Detect which cell encompasses the target text, then output its (X, Y) center coordinate. 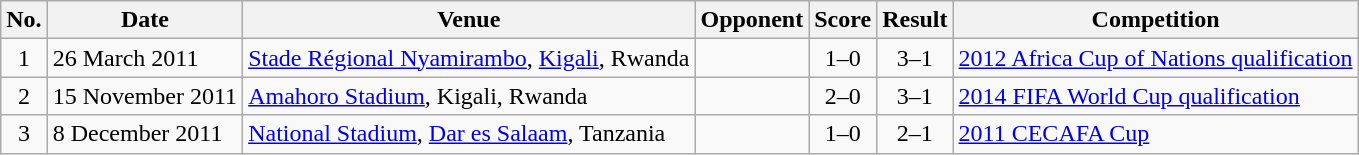
Venue (469, 20)
Score (843, 20)
8 December 2011 (144, 134)
Result (915, 20)
Amahoro Stadium, Kigali, Rwanda (469, 96)
26 March 2011 (144, 58)
Opponent (752, 20)
No. (24, 20)
2–0 (843, 96)
2–1 (915, 134)
Date (144, 20)
Stade Régional Nyamirambo, Kigali, Rwanda (469, 58)
Competition (1156, 20)
3 (24, 134)
National Stadium, Dar es Salaam, Tanzania (469, 134)
2014 FIFA World Cup qualification (1156, 96)
1 (24, 58)
2012 Africa Cup of Nations qualification (1156, 58)
2 (24, 96)
2011 CECAFA Cup (1156, 134)
15 November 2011 (144, 96)
